Output the [X, Y] coordinate of the center of the cell containing the given text.  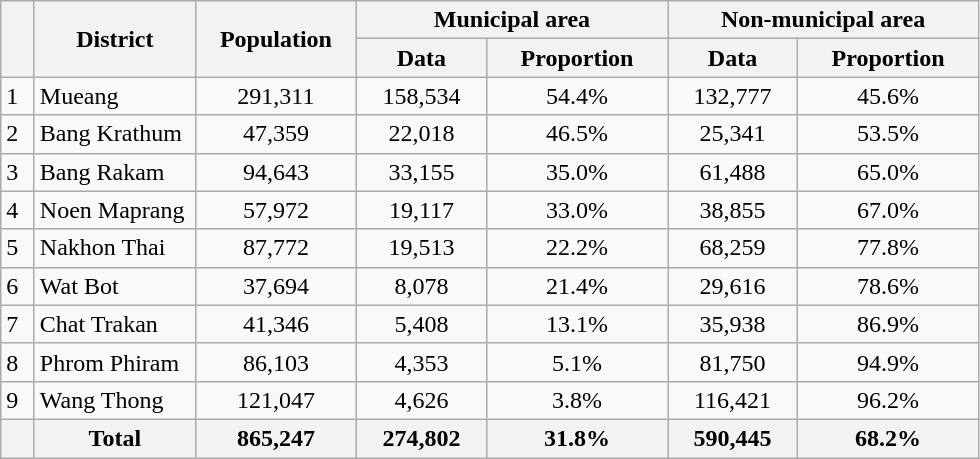
86,103 [276, 362]
158,534 [421, 96]
Population [276, 39]
Bang Rakam [114, 172]
78.6% [888, 286]
3.8% [576, 400]
21.4% [576, 286]
35.0% [576, 172]
2 [18, 134]
61,488 [733, 172]
8 [18, 362]
96.2% [888, 400]
33,155 [421, 172]
68,259 [733, 248]
65.0% [888, 172]
4,626 [421, 400]
86.9% [888, 324]
13.1% [576, 324]
8,078 [421, 286]
Total [114, 438]
6 [18, 286]
Bang Krathum [114, 134]
116,421 [733, 400]
9 [18, 400]
19,513 [421, 248]
Chat Trakan [114, 324]
590,445 [733, 438]
19,117 [421, 210]
291,311 [276, 96]
81,750 [733, 362]
37,694 [276, 286]
47,359 [276, 134]
38,855 [733, 210]
132,777 [733, 96]
Noen Maprang [114, 210]
5,408 [421, 324]
33.0% [576, 210]
77.8% [888, 248]
5.1% [576, 362]
29,616 [733, 286]
35,938 [733, 324]
46.5% [576, 134]
7 [18, 324]
1 [18, 96]
45.6% [888, 96]
41,346 [276, 324]
Mueang [114, 96]
94.9% [888, 362]
Wang Thong [114, 400]
67.0% [888, 210]
94,643 [276, 172]
57,972 [276, 210]
121,047 [276, 400]
865,247 [276, 438]
District [114, 39]
54.4% [576, 96]
53.5% [888, 134]
Nakhon Thai [114, 248]
87,772 [276, 248]
4,353 [421, 362]
5 [18, 248]
68.2% [888, 438]
25,341 [733, 134]
Non-municipal area [824, 20]
3 [18, 172]
Wat Bot [114, 286]
Phrom Phiram [114, 362]
Municipal area [512, 20]
274,802 [421, 438]
22,018 [421, 134]
31.8% [576, 438]
22.2% [576, 248]
4 [18, 210]
